Return the [x, y] coordinate for the center point of the cell that contains the specified text.  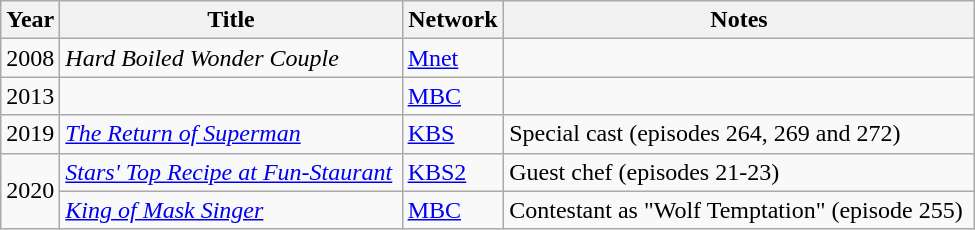
Hard Boiled Wonder Couple [231, 58]
KBS2 [453, 172]
Special cast (episodes 264, 269 and 272) [740, 134]
2019 [30, 134]
Guest chef (episodes 21-23) [740, 172]
Stars' Top Recipe at Fun-Staurant [231, 172]
2020 [30, 191]
Title [231, 20]
2008 [30, 58]
2013 [30, 96]
The Return of Superman [231, 134]
Network [453, 20]
Year [30, 20]
Mnet [453, 58]
Contestant as "Wolf Temptation" (episode 255) [740, 210]
KBS [453, 134]
Notes [740, 20]
King of Mask Singer [231, 210]
